Output the (x, y) coordinate of the center of the cell containing the given text.  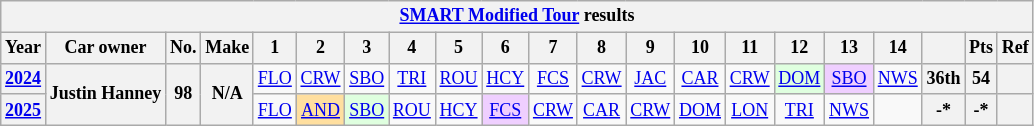
98 (184, 94)
9 (650, 48)
36th (944, 78)
JAC (650, 78)
2024 (24, 78)
7 (554, 48)
3 (367, 48)
13 (850, 48)
Make (228, 48)
5 (458, 48)
11 (750, 48)
10 (700, 48)
12 (800, 48)
8 (602, 48)
1 (274, 48)
2025 (24, 110)
AND (320, 110)
6 (506, 48)
N/A (228, 94)
SMART Modified Tour results (517, 16)
4 (412, 48)
Year (24, 48)
2 (320, 48)
Pts (982, 48)
14 (898, 48)
54 (982, 78)
LON (750, 110)
Justin Hanney (105, 94)
No. (184, 48)
Ref (1015, 48)
Car owner (105, 48)
